For the text-containing cell, return its midpoint in (X, Y) coordinate format. 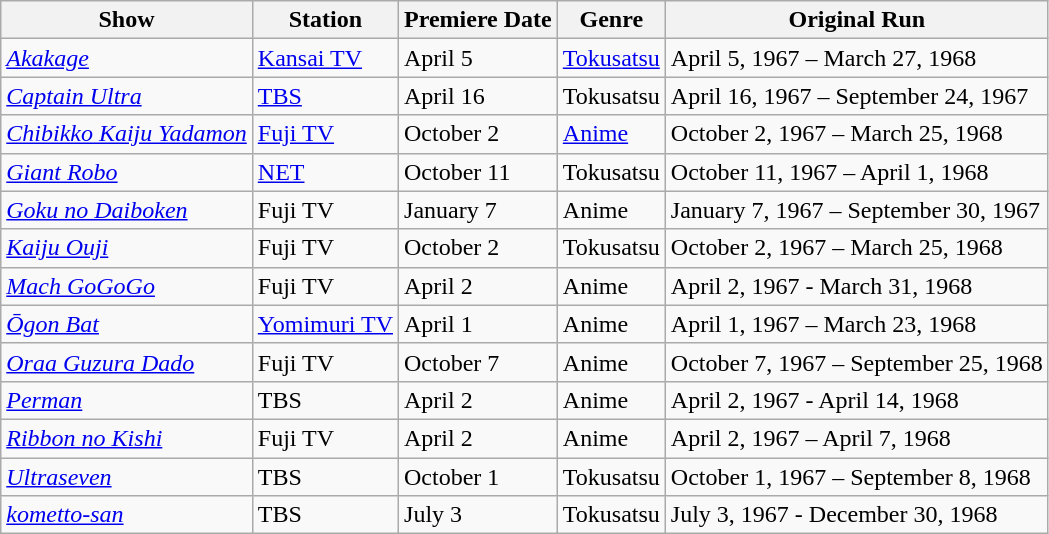
July 3 (478, 515)
Chibikko Kaiju Yadamon (127, 134)
Giant Robo (127, 172)
April 5, 1967 – March 27, 1968 (856, 58)
Akakage (127, 58)
Perman (127, 400)
January 7, 1967 – September 30, 1967 (856, 210)
NET (325, 172)
October 11, 1967 – April 1, 1968 (856, 172)
Mach GoGoGo (127, 286)
Captain Ultra (127, 96)
April 2, 1967 - April 14, 1968 (856, 400)
July 3, 1967 - December 30, 1968 (856, 515)
April 16, 1967 – September 24, 1967 (856, 96)
Original Run (856, 20)
October 7, 1967 – September 25, 1968 (856, 362)
Kansai TV (325, 58)
October 11 (478, 172)
April 1, 1967 – March 23, 1968 (856, 324)
October 1 (478, 477)
April 5 (478, 58)
Kaiju Ouji (127, 248)
Ribbon no Kishi (127, 438)
Goku no Daiboken (127, 210)
Genre (611, 20)
October 1, 1967 – September 8, 1968 (856, 477)
January 7 (478, 210)
Ōgon Bat (127, 324)
Show (127, 20)
Premiere Date (478, 20)
Oraa Guzura Dado (127, 362)
April 2, 1967 – April 7, 1968 (856, 438)
April 1 (478, 324)
April 2, 1967 - March 31, 1968 (856, 286)
April 16 (478, 96)
October 7 (478, 362)
Station (325, 20)
Yomimuri TV (325, 324)
kometto-san (127, 515)
Ultraseven (127, 477)
